Search for the cell housing the specified text and yield its [x, y] center coordinate. 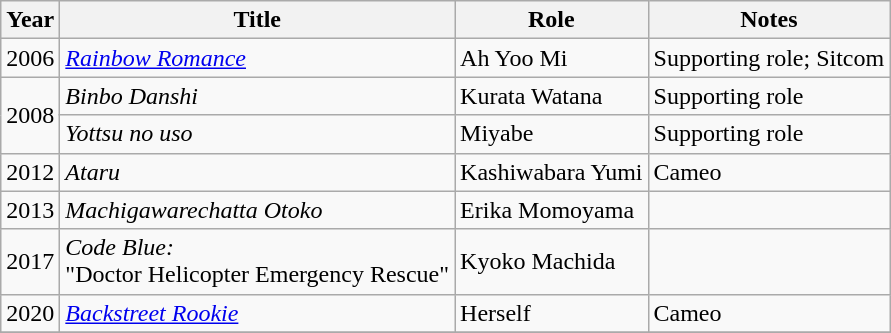
Backstreet Rookie [258, 313]
Erika Momoyama [552, 210]
2006 [30, 58]
Year [30, 20]
2012 [30, 172]
2017 [30, 262]
Notes [769, 20]
Role [552, 20]
Yottsu no uso [258, 134]
Code Blue:"Doctor Helicopter Emergency Rescue" [258, 262]
2013 [30, 210]
Miyabe [552, 134]
Binbo Danshi [258, 96]
2008 [30, 115]
Title [258, 20]
Supporting role; Sitcom [769, 58]
Kyoko Machida [552, 262]
Ataru [258, 172]
Rainbow Romance [258, 58]
Kurata Watana [552, 96]
Ah Yoo Mi [552, 58]
Machigawarechatta Otoko [258, 210]
Herself [552, 313]
Kashiwabara Yumi [552, 172]
2020 [30, 313]
